Capture the cell that displays the provided text and extract its [x, y] central coordinate. 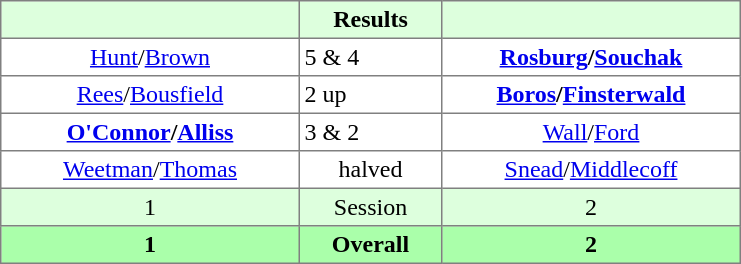
Rosburg/Souchak [591, 57]
Rees/Bousfield [150, 95]
Hunt/Brown [150, 57]
Boros/Finsterwald [591, 95]
Session [370, 207]
5 & 4 [370, 57]
Weetman/Thomas [150, 170]
Snead/Middlecoff [591, 170]
Overall [370, 245]
Results [370, 20]
3 & 2 [370, 132]
2 up [370, 95]
halved [370, 170]
Wall/Ford [591, 132]
O'Connor/Alliss [150, 132]
